Identify which cell holds the provided text, then report its [X, Y] central coordinate. 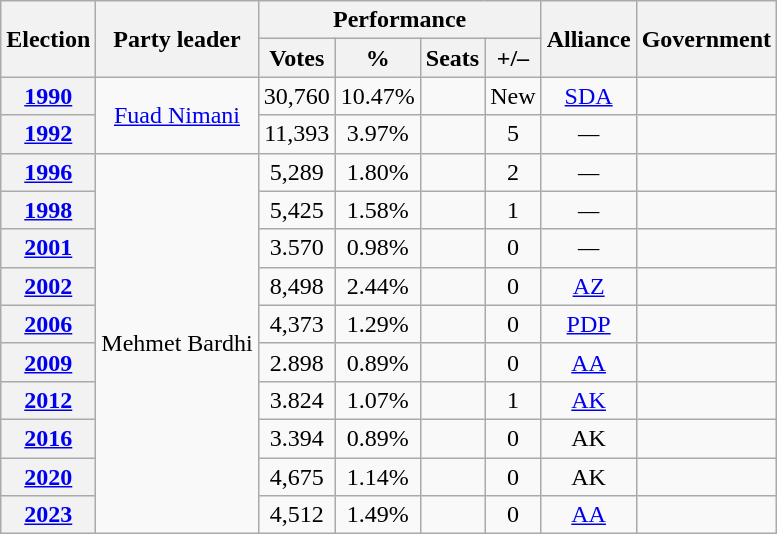
Mehmet Bardhi [177, 344]
2009 [48, 362]
2 [513, 172]
1.58% [378, 210]
AZ [588, 286]
2.44% [378, 286]
4,373 [296, 324]
1998 [48, 210]
1.07% [378, 400]
8,498 [296, 286]
10.47% [378, 96]
3.570 [296, 248]
1990 [48, 96]
1.14% [378, 477]
PDP [588, 324]
2006 [48, 324]
5,425 [296, 210]
2012 [48, 400]
2001 [48, 248]
New [513, 96]
5 [513, 134]
Government [706, 39]
1.80% [378, 172]
+/– [513, 58]
Election [48, 39]
1992 [48, 134]
3.824 [296, 400]
Party leader [177, 39]
2002 [48, 286]
4,675 [296, 477]
Performance [400, 20]
0.98% [378, 248]
3.97% [378, 134]
30,760 [296, 96]
5,289 [296, 172]
Fuad Nimani [177, 115]
4,512 [296, 515]
1996 [48, 172]
2016 [48, 438]
2023 [48, 515]
2020 [48, 477]
1.29% [378, 324]
3.394 [296, 438]
2.898 [296, 362]
1.49% [378, 515]
11,393 [296, 134]
% [378, 58]
Alliance [588, 39]
Seats [452, 58]
Votes [296, 58]
SDA [588, 96]
